Identify which cell holds the provided text, then report its (X, Y) central coordinate. 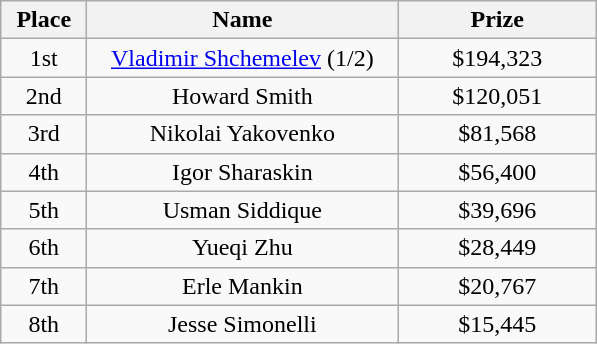
$15,445 (498, 324)
Nikolai Yakovenko (242, 134)
$28,449 (498, 248)
Erle Mankin (242, 286)
5th (44, 210)
7th (44, 286)
$39,696 (498, 210)
Name (242, 20)
$194,323 (498, 58)
2nd (44, 96)
Jesse Simonelli (242, 324)
Place (44, 20)
Vladimir Shchemelev (1/2) (242, 58)
$81,568 (498, 134)
Prize (498, 20)
$20,767 (498, 286)
Yueqi Zhu (242, 248)
$120,051 (498, 96)
6th (44, 248)
8th (44, 324)
Igor Sharaskin (242, 172)
3rd (44, 134)
4th (44, 172)
Howard Smith (242, 96)
1st (44, 58)
Usman Siddique (242, 210)
$56,400 (498, 172)
